Search for the cell housing the specified text and yield its [x, y] center coordinate. 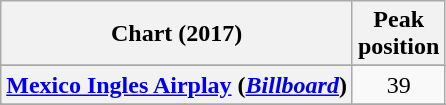
Peakposition [398, 34]
Chart (2017) [177, 34]
39 [398, 85]
Mexico Ingles Airplay (Billboard) [177, 85]
